From the cell containing the given text, extract its center point as [X, Y] coordinate. 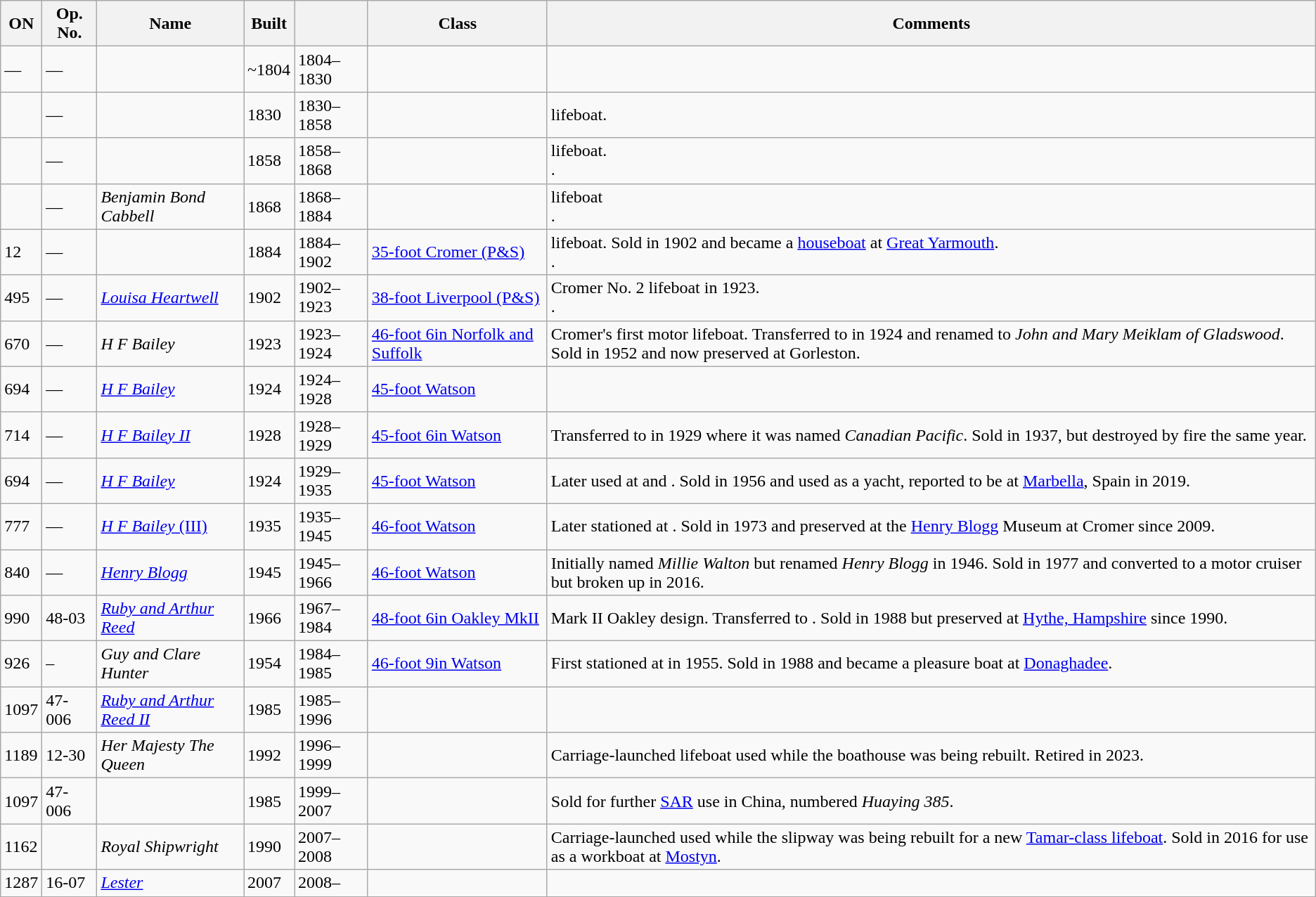
1954 [269, 664]
1868–1884 [332, 207]
1884–1902 [332, 252]
1945 [269, 572]
45-foot 6in Watson [457, 434]
926 [21, 664]
1902–1923 [332, 298]
Louisa Heartwell [170, 298]
Henry Blogg [170, 572]
1868 [269, 207]
1858–1868 [332, 160]
1966 [269, 619]
1162 [21, 846]
– [70, 664]
16-07 [70, 883]
1999–2007 [332, 801]
Guy and Clare Hunter [170, 664]
46-foot 6in Norfolk and Suffolk [457, 343]
1967–1984 [332, 619]
1884 [269, 252]
495 [21, 298]
714 [21, 434]
Sold for further SAR use in China, numbered Huaying 385. [931, 801]
38-foot Liverpool (P&S) [457, 298]
777 [21, 526]
1928–1929 [332, 434]
1858 [269, 160]
48-03 [70, 619]
2008– [332, 883]
1902 [269, 298]
~1804 [269, 69]
1189 [21, 755]
670 [21, 343]
H F Bailey (III) [170, 526]
2007–2008 [332, 846]
1923–1924 [332, 343]
1830 [269, 115]
Transferred to in 1929 where it was named Canadian Pacific. Sold in 1937, but destroyed by fire the same year. [931, 434]
Initially named Millie Walton but renamed Henry Blogg in 1946. Sold in 1977 and converted to a motor cruiser but broken up in 2016. [931, 572]
H F Bailey II [170, 434]
1923 [269, 343]
Benjamin Bond Cabbell [170, 207]
Mark II Oakley design. Transferred to . Sold in 1988 but preserved at Hythe, Hampshire since 1990. [931, 619]
1924–1928 [332, 389]
Built [269, 24]
1984–1985 [332, 664]
1990 [269, 846]
12 [21, 252]
ON [21, 24]
Comments [931, 24]
48-foot 6in Oakley MkII [457, 619]
Ruby and Arthur Reed [170, 619]
1996–1999 [332, 755]
1935 [269, 526]
Later used at and . Sold in 1956 and used as a yacht, reported to be at Marbella, Spain in 2019. [931, 481]
Class [457, 24]
Op. No. [70, 24]
1287 [21, 883]
12-30 [70, 755]
1830–1858 [332, 115]
2007 [269, 883]
Cromer's first motor lifeboat. Transferred to in 1924 and renamed to John and Mary Meiklam of Gladswood. Sold in 1952 and now preserved at Gorleston. [931, 343]
35-foot Cromer (P&S) [457, 252]
1935–1945 [332, 526]
1992 [269, 755]
Lester [170, 883]
First stationed at in 1955. Sold in 1988 and became a pleasure boat at Donaghadee. [931, 664]
840 [21, 572]
Her Majesty The Queen [170, 755]
lifeboat. Sold in 1902 and became a houseboat at Great Yarmouth.. [931, 252]
1928 [269, 434]
Royal Shipwright [170, 846]
1985–1996 [332, 710]
Later stationed at . Sold in 1973 and preserved at the Henry Blogg Museum at Cromer since 2009. [931, 526]
lifeboat.. [931, 160]
1804–1830 [332, 69]
990 [21, 619]
Name [170, 24]
46-foot 9in Watson [457, 664]
Cromer No. 2 lifeboat in 1923.. [931, 298]
Carriage-launched used while the slipway was being rebuilt for a new Tamar-class lifeboat. Sold in 2016 for use as a workboat at Mostyn. [931, 846]
1945–1966 [332, 572]
Ruby and Arthur Reed II [170, 710]
1929–1935 [332, 481]
Carriage-launched lifeboat used while the boathouse was being rebuilt. Retired in 2023. [931, 755]
